Determine the (x, y) coordinate at the center of the cell enclosing the given text.  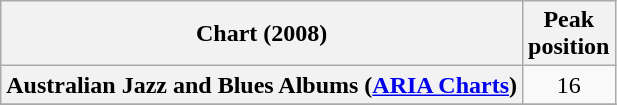
16 (569, 85)
Australian Jazz and Blues Albums (ARIA Charts) (262, 85)
Peak position (569, 34)
Chart (2008) (262, 34)
